Determine the [x, y] coordinate at the center of the cell enclosing the given text.  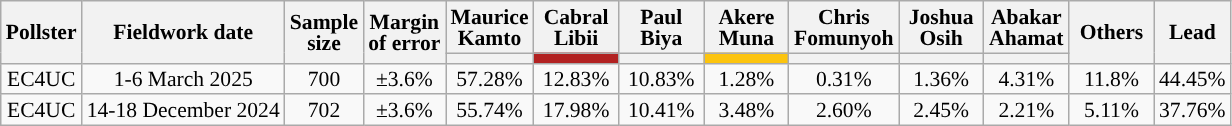
Fieldwork date [184, 32]
2.60% [844, 110]
17.98% [576, 110]
12.83% [576, 78]
Paul Biya [662, 27]
1.28% [746, 78]
Akere Muna [746, 27]
2.45% [942, 110]
Pollster [42, 32]
57.28% [490, 78]
11.8% [1112, 78]
5.11% [1112, 110]
55.74% [490, 110]
1.36% [942, 78]
14-18 December 2024 [184, 110]
10.41% [662, 110]
Abakar Ahamat [1026, 27]
Samplesize [324, 32]
Marginof error [404, 32]
Joshua Osih [942, 27]
3.48% [746, 110]
Lead [1192, 32]
2.21% [1026, 110]
Cabral Libii [576, 27]
Maurice Kamto [490, 27]
1-6 March 2025 [184, 78]
4.31% [1026, 78]
10.83% [662, 78]
700 [324, 78]
702 [324, 110]
Others [1112, 32]
44.45% [1192, 78]
0.31% [844, 78]
Chris Fomunyoh [844, 27]
37.76% [1192, 110]
